Scan for the cell matching the given text and deliver its [X, Y] coordinate at center. 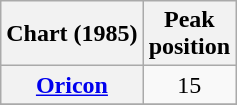
Chart (1985) [72, 34]
Oricon [72, 85]
15 [189, 85]
Peakposition [189, 34]
